Return the (X, Y) coordinate for the center point of the cell that contains the specified text.  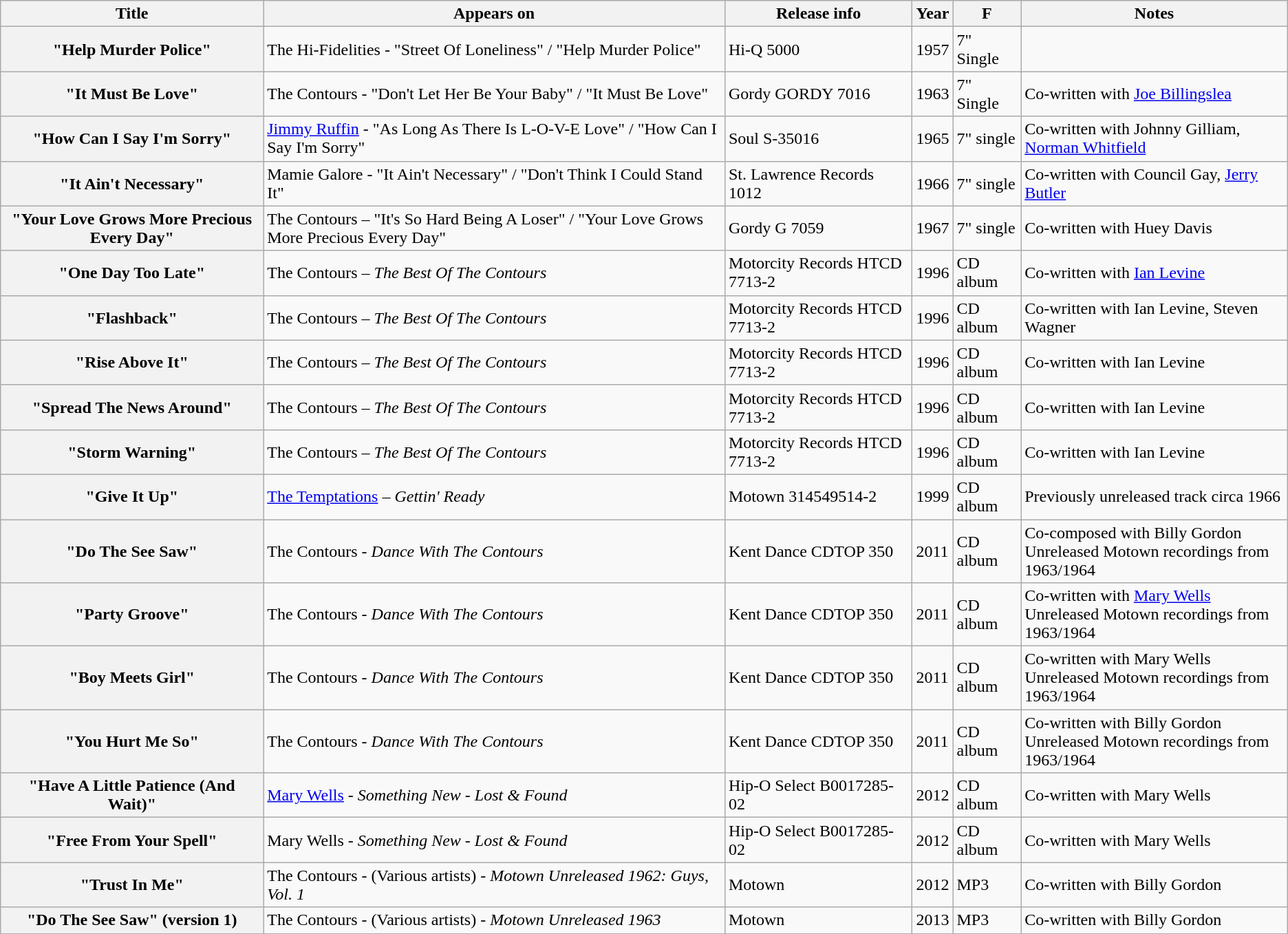
Year (933, 14)
"Trust In Me" (132, 885)
"Rise Above It" (132, 362)
2013 (933, 920)
Hi-Q 5000 (819, 50)
"How Can I Say I'm Sorry" (132, 139)
1963 (933, 94)
"Storm Warning" (132, 452)
"It Must Be Love" (132, 94)
Soul S-35016 (819, 139)
Mamie Galore - "It Ain't Necessary" / "Don't Think I Could Stand It" (494, 183)
"Boy Meets Girl" (132, 678)
"Help Murder Police" (132, 50)
"Give It Up" (132, 497)
Appears on (494, 14)
1957 (933, 50)
Co-written with Huey Davis (1155, 229)
"Free From Your Spell" (132, 840)
"Spread The News Around" (132, 407)
"Do The See Saw" (132, 551)
The Contours - (Various artists) - Motown Unreleased 1963 (494, 920)
"It Ain't Necessary" (132, 183)
F (987, 14)
Co-written with Council Gay, Jerry Butler (1155, 183)
St. Lawrence Records 1012 (819, 183)
"You Hurt Me So" (132, 741)
Motown 314549514-2 (819, 497)
The Hi-Fidelities - "Street Of Loneliness" / "Help Murder Police" (494, 50)
Previously unreleased track circa 1966 (1155, 497)
The Contours - "Don't Let Her Be Your Baby" / "It Must Be Love" (494, 94)
Title (132, 14)
Release info (819, 14)
1966 (933, 183)
"Do The See Saw" (version 1) (132, 920)
Jimmy Ruffin - "As Long As There Is L-O-V-E Love" / "How Can I Say I'm Sorry" (494, 139)
"Have A Little Patience (And Wait)" (132, 796)
The Contours - (Various artists) - Motown Unreleased 1962: Guys, Vol. 1 (494, 885)
Gordy GORDY 7016 (819, 94)
Co-written with Johnny Gilliam, Norman Whitfield (1155, 139)
Co-written with Ian Levine, Steven Wagner (1155, 318)
"Flashback" (132, 318)
"Party Groove" (132, 615)
Co-written with Joe Billingslea (1155, 94)
1999 (933, 497)
"Your Love Grows More Precious Every Day" (132, 229)
Co-composed with Billy GordonUnreleased Motown recordings from 1963/1964 (1155, 551)
"One Day Too Late" (132, 273)
Notes (1155, 14)
Gordy G 7059 (819, 229)
1967 (933, 229)
1965 (933, 139)
The Contours – "It's So Hard Being A Loser" / "Your Love Grows More Precious Every Day" (494, 229)
Co-written with Billy GordonUnreleased Motown recordings from 1963/1964 (1155, 741)
The Temptations – Gettin' Ready (494, 497)
